Return (X, Y) of the center of cell containing provided text 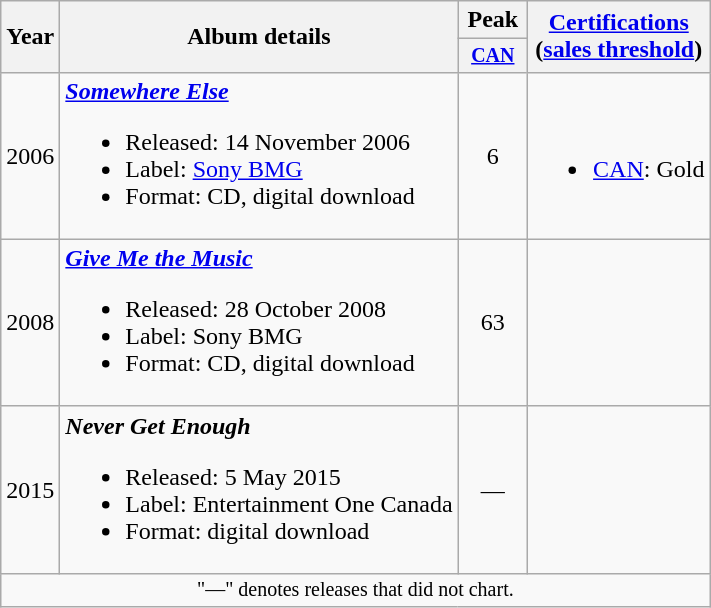
63 (492, 322)
Somewhere ElseReleased: 14 November 2006Label: Sony BMGFormat: CD, digital download (259, 156)
2015 (30, 490)
6 (492, 156)
2006 (30, 156)
Give Me the MusicReleased: 28 October 2008Label: Sony BMGFormat: CD, digital download (259, 322)
CAN: Gold (619, 156)
Never Get EnoughReleased: 5 May 2015Label: Entertainment One CanadaFormat: digital download (259, 490)
Album details (259, 37)
Year (30, 37)
2008 (30, 322)
Certifications(sales threshold) (619, 37)
CAN (492, 56)
— (492, 490)
"—" denotes releases that did not chart. (356, 590)
Peak (492, 20)
